Capture the cell that displays the provided text and extract its [X, Y] central coordinate. 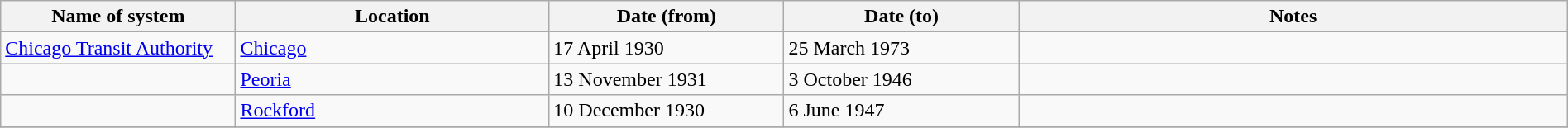
17 April 1930 [667, 48]
3 October 1946 [901, 79]
Date (from) [667, 17]
Name of system [118, 17]
10 December 1930 [667, 111]
Notes [1293, 17]
6 June 1947 [901, 111]
Rockford [392, 111]
13 November 1931 [667, 79]
25 March 1973 [901, 48]
Location [392, 17]
Chicago [392, 48]
Date (to) [901, 17]
Peoria [392, 79]
Chicago Transit Authority [118, 48]
